Provide the [x, y] coordinate of the cell's center where the given text is located.  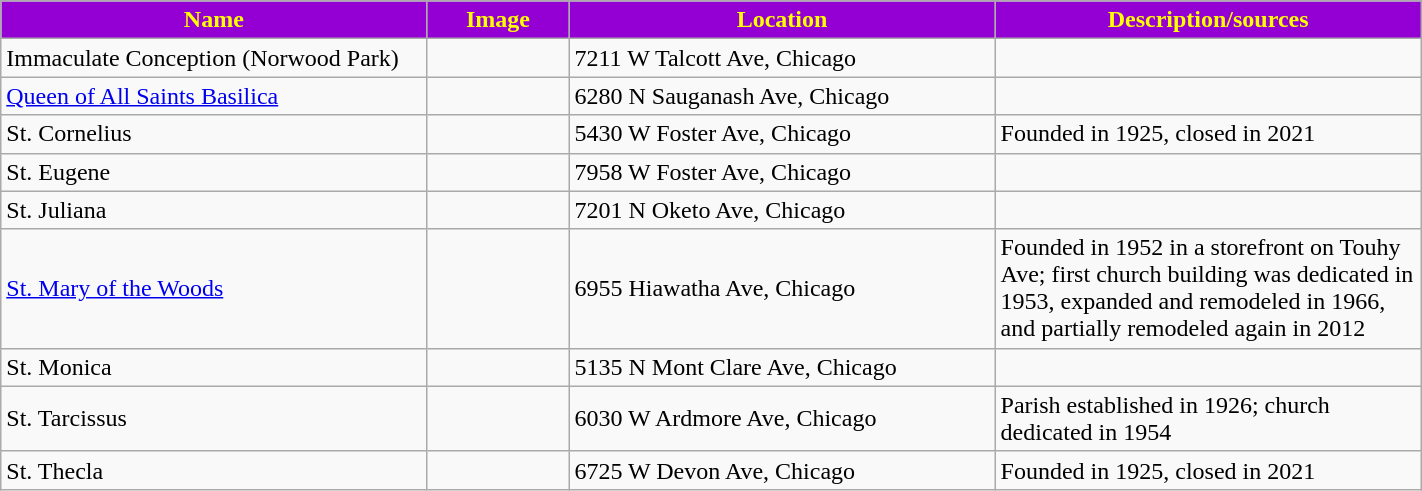
St. Mary of the Woods [214, 288]
St. Juliana [214, 210]
St. Eugene [214, 172]
Queen of All Saints Basilica [214, 96]
6030 W Ardmore Ave, Chicago [782, 418]
St. Thecla [214, 470]
Description/sources [1208, 20]
5135 N Mont Clare Ave, Chicago [782, 367]
St. Cornelius [214, 134]
Image [498, 20]
6725 W Devon Ave, Chicago [782, 470]
7201 N Oketo Ave, Chicago [782, 210]
St. Monica [214, 367]
Immaculate Conception (Norwood Park) [214, 58]
6955 Hiawatha Ave, Chicago [782, 288]
7958 W Foster Ave, Chicago [782, 172]
Location [782, 20]
7211 W Talcott Ave, Chicago [782, 58]
5430 W Foster Ave, Chicago [782, 134]
Name [214, 20]
Parish established in 1926; church dedicated in 1954 [1208, 418]
St. Tarcissus [214, 418]
6280 N Sauganash Ave, Chicago [782, 96]
